From the cell containing the given text, extract its center point as [x, y] coordinate. 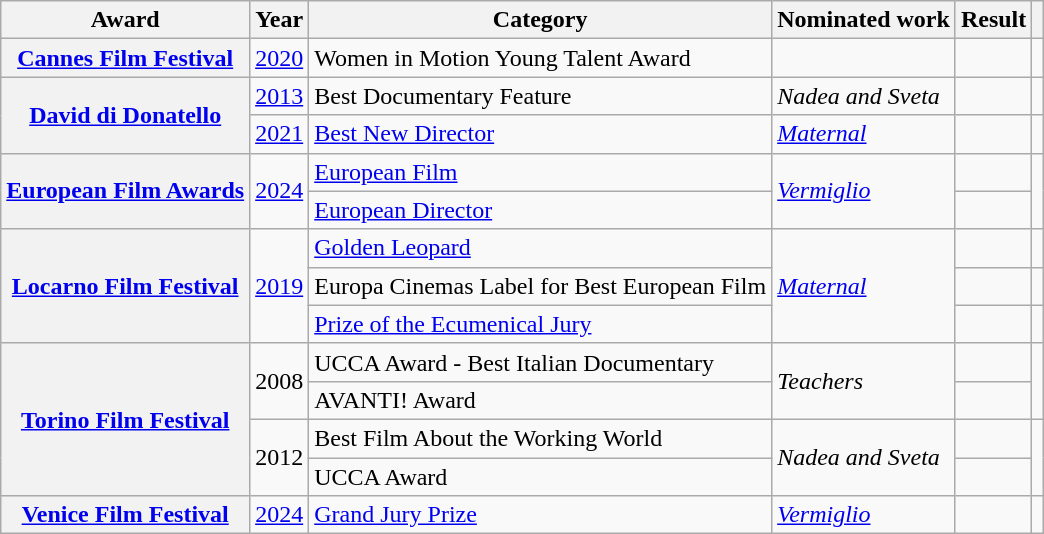
Best New Director [540, 134]
2008 [280, 381]
UCCA Award - Best Italian Documentary [540, 362]
Europa Cinemas Label for Best European Film [540, 286]
Venice Film Festival [126, 515]
Torino Film Festival [126, 419]
Award [126, 20]
UCCA Award [540, 477]
European Film [540, 172]
Year [280, 20]
Grand Jury Prize [540, 515]
European Director [540, 210]
David di Donatello [126, 115]
2012 [280, 457]
2020 [280, 58]
AVANTI! Award [540, 400]
Women in Motion Young Talent Award [540, 58]
Cannes Film Festival [126, 58]
2013 [280, 96]
Best Documentary Feature [540, 96]
Golden Leopard [540, 248]
Best Film About the Working World [540, 438]
Nominated work [864, 20]
2021 [280, 134]
Category [540, 20]
European Film Awards [126, 191]
2019 [280, 286]
Result [993, 20]
Teachers [864, 381]
Prize of the Ecumenical Jury [540, 324]
Locarno Film Festival [126, 286]
